Return (X, Y) of the center of cell containing provided text 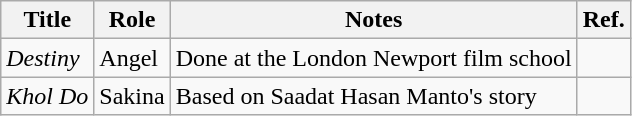
Role (132, 20)
Ref. (604, 20)
Done at the London Newport film school (374, 58)
Angel (132, 58)
Based on Saadat Hasan Manto's story (374, 96)
Notes (374, 20)
Sakina (132, 96)
Title (48, 20)
Khol Do (48, 96)
Destiny (48, 58)
